Return (x, y) of the center of cell containing provided text 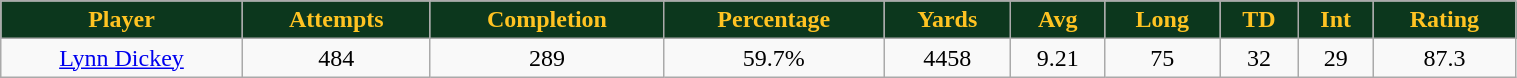
Rating (1444, 20)
Long (1162, 20)
Player (122, 20)
Percentage (774, 20)
289 (546, 58)
9.21 (1057, 58)
29 (1336, 58)
TD (1260, 20)
Int (1336, 20)
32 (1260, 58)
4458 (947, 58)
Completion (546, 20)
484 (336, 58)
75 (1162, 58)
Yards (947, 20)
Attempts (336, 20)
87.3 (1444, 58)
59.7% (774, 58)
Avg (1057, 20)
Lynn Dickey (122, 58)
